Return [X, Y] of the center of cell containing provided text 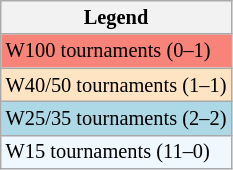
W40/50 tournaments (1–1) [116, 85]
Legend [116, 17]
W25/35 tournaments (2–2) [116, 118]
W15 tournaments (11–0) [116, 152]
W100 tournaments (0–1) [116, 51]
